Pinpoint the cell where the given text exists, returning its (x, y) midpoint coordinate. 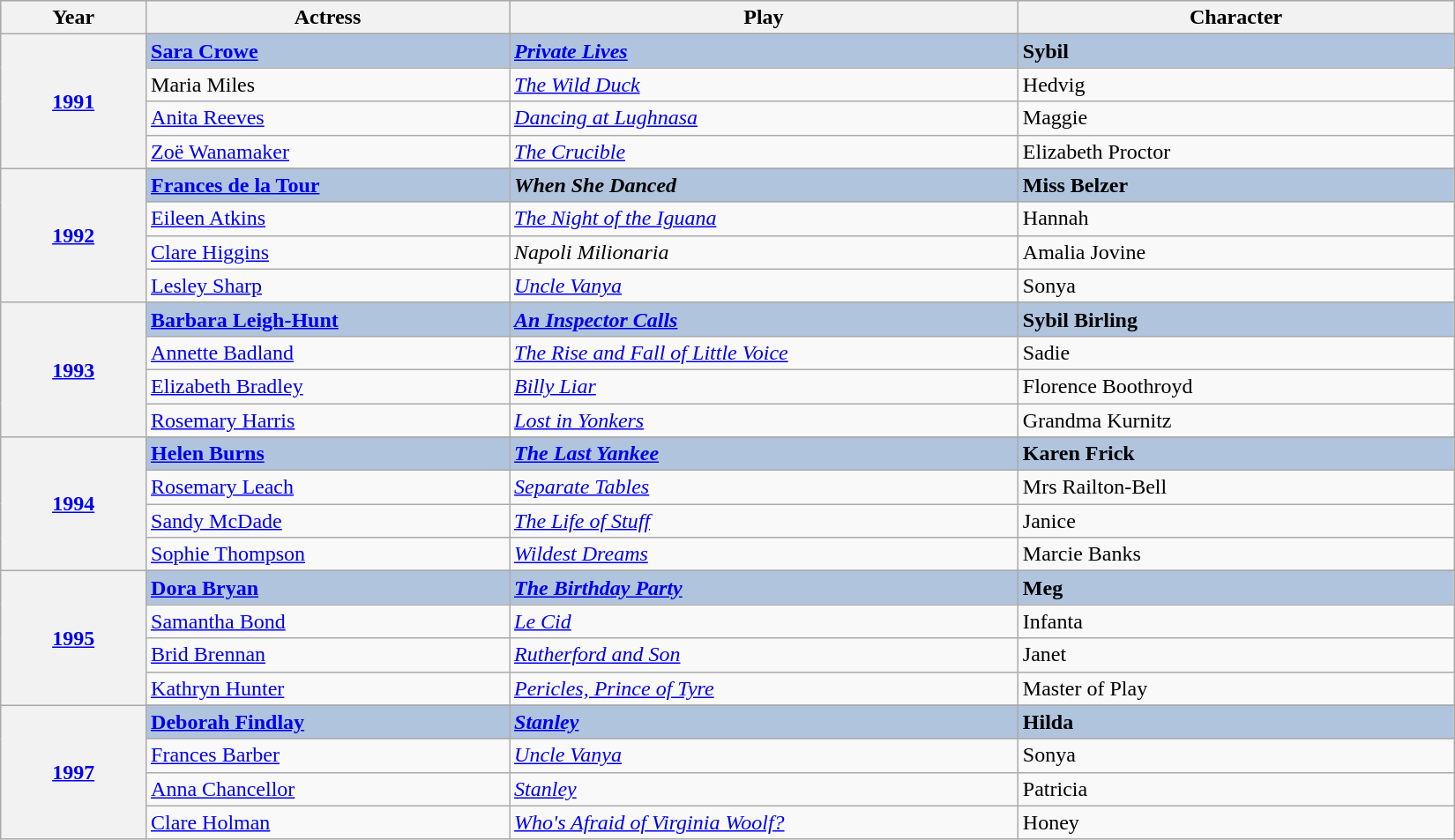
Patricia (1235, 789)
Eileen Atkins (328, 219)
Character (1235, 18)
Hilda (1235, 722)
Napoli Milionaria (764, 252)
Billy Liar (764, 386)
Anna Chancellor (328, 789)
Honey (1235, 822)
Sybil Birling (1235, 319)
Kathryn Hunter (328, 688)
Frances Barber (328, 755)
Janet (1235, 655)
Sybil (1235, 51)
Barbara Leigh-Hunt (328, 319)
Sophie Thompson (328, 554)
The Birthday Party (764, 588)
Florence Boothroyd (1235, 386)
Miss Belzer (1235, 185)
Infanta (1235, 621)
Frances de la Tour (328, 185)
Actress (328, 18)
Karen Frick (1235, 454)
Meg (1235, 588)
The Life of Stuff (764, 521)
Wildest Dreams (764, 554)
Separate Tables (764, 487)
Le Cid (764, 621)
Lost in Yonkers (764, 420)
Elizabeth Proctor (1235, 152)
Clare Holman (328, 822)
Helen Burns (328, 454)
1992 (74, 235)
Rosemary Harris (328, 420)
Anita Reeves (328, 118)
Sandy McDade (328, 521)
Maggie (1235, 118)
Hannah (1235, 219)
Annette Badland (328, 353)
Brid Brennan (328, 655)
When She Danced (764, 185)
Private Lives (764, 51)
The Rise and Fall of Little Voice (764, 353)
Grandma Kurnitz (1235, 420)
Marcie Banks (1235, 554)
1991 (74, 101)
Elizabeth Bradley (328, 386)
An Inspector Calls (764, 319)
Hedvig (1235, 85)
Clare Higgins (328, 252)
Samantha Bond (328, 621)
Dora Bryan (328, 588)
Master of Play (1235, 688)
Mrs Railton-Bell (1235, 487)
Maria Miles (328, 85)
Janice (1235, 521)
Dancing at Lughnasa (764, 118)
Sara Crowe (328, 51)
The Wild Duck (764, 85)
Sadie (1235, 353)
1993 (74, 369)
1994 (74, 504)
Pericles, Prince of Tyre (764, 688)
Lesley Sharp (328, 286)
1997 (74, 772)
Amalia Jovine (1235, 252)
Rosemary Leach (328, 487)
The Night of the Iguana (764, 219)
Play (764, 18)
Rutherford and Son (764, 655)
Who's Afraid of Virginia Woolf? (764, 822)
The Crucible (764, 152)
1995 (74, 638)
Year (74, 18)
Zoë Wanamaker (328, 152)
Deborah Findlay (328, 722)
The Last Yankee (764, 454)
